Identify which cell holds the provided text, then report its (x, y) central coordinate. 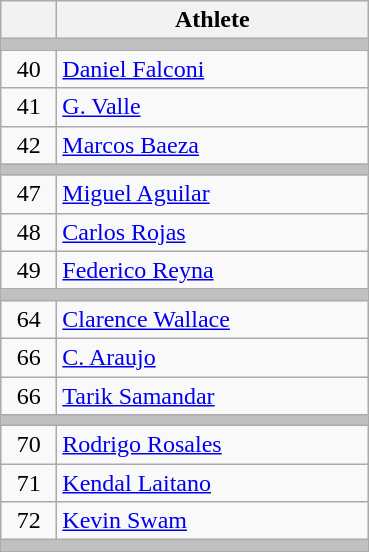
40 (29, 69)
42 (29, 145)
71 (29, 483)
Miguel Aguilar (212, 194)
Clarence Wallace (212, 319)
Carlos Rojas (212, 232)
Marcos Baeza (212, 145)
70 (29, 445)
72 (29, 521)
47 (29, 194)
Kevin Swam (212, 521)
Daniel Falconi (212, 69)
Federico Reyna (212, 270)
41 (29, 107)
64 (29, 319)
Kendal Laitano (212, 483)
Athlete (212, 20)
49 (29, 270)
C. Araujo (212, 357)
Rodrigo Rosales (212, 445)
48 (29, 232)
G. Valle (212, 107)
Tarik Samandar (212, 395)
